Search for the cell housing the specified text and yield its (X, Y) center coordinate. 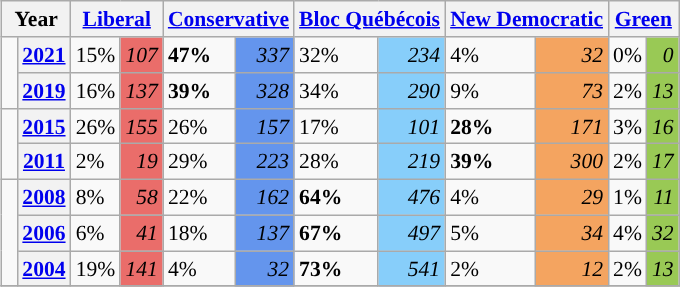
Liberal (117, 19)
Conservative (228, 19)
16% (96, 91)
162 (265, 197)
11 (663, 197)
17 (663, 162)
22% (200, 197)
328 (265, 91)
300 (572, 162)
18% (200, 233)
476 (412, 197)
3% (628, 126)
41 (142, 233)
497 (412, 233)
5% (490, 233)
47% (200, 55)
Bloc Québécois (370, 19)
223 (265, 162)
2021 (44, 55)
1% (628, 197)
34 (572, 233)
2006 (44, 233)
58 (142, 197)
67% (336, 233)
19% (96, 269)
290 (412, 91)
8% (96, 197)
73% (336, 269)
2008 (44, 197)
17% (336, 126)
2011 (44, 162)
155 (142, 126)
29 (572, 197)
157 (265, 126)
12 (572, 269)
171 (572, 126)
32% (336, 55)
9% (490, 91)
234 (412, 55)
541 (412, 269)
Green (644, 19)
219 (412, 162)
15% (96, 55)
101 (412, 126)
0% (628, 55)
73 (572, 91)
Year (36, 19)
2019 (44, 91)
64% (336, 197)
34% (336, 91)
19 (142, 162)
337 (265, 55)
2015 (44, 126)
141 (142, 269)
New Democratic (526, 19)
16 (663, 126)
29% (200, 162)
0 (663, 55)
107 (142, 55)
2004 (44, 269)
6% (96, 233)
